Output the [x, y] coordinate of the center of the cell containing the given text.  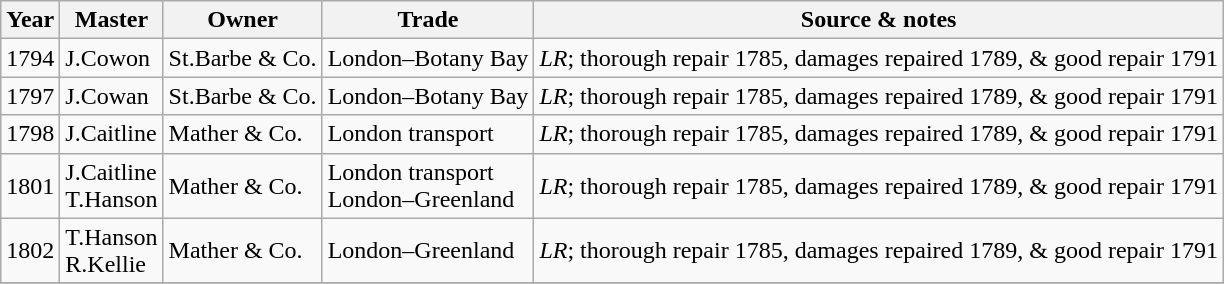
1802 [30, 250]
J.Cowon [112, 58]
Owner [242, 20]
London–Greenland [428, 250]
J.CaitlineT.Hanson [112, 186]
J.Caitline [112, 134]
1801 [30, 186]
London transport [428, 134]
J.Cowan [112, 96]
1798 [30, 134]
1797 [30, 96]
T.HansonR.Kellie [112, 250]
London transportLondon–Greenland [428, 186]
Trade [428, 20]
Master [112, 20]
Source & notes [879, 20]
1794 [30, 58]
Year [30, 20]
